Return [x, y] of the center of cell containing provided text 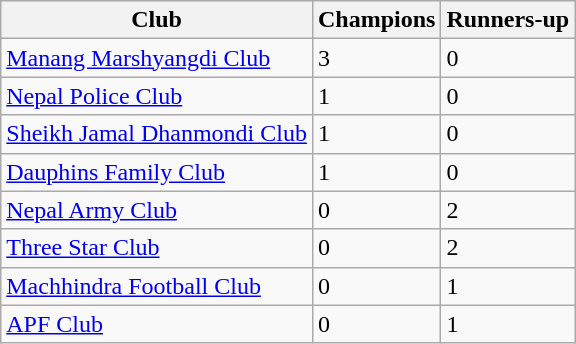
APF Club [157, 324]
Machhindra Football Club [157, 286]
Club [157, 20]
Champions [376, 20]
Runners-up [508, 20]
3 [376, 58]
Sheikh Jamal Dhanmondi Club [157, 134]
Dauphins Family Club [157, 172]
Three Star Club [157, 248]
Nepal Police Club [157, 96]
Manang Marshyangdi Club [157, 58]
Nepal Army Club [157, 210]
